Scan for the cell matching the given text and deliver its (X, Y) coordinate at center. 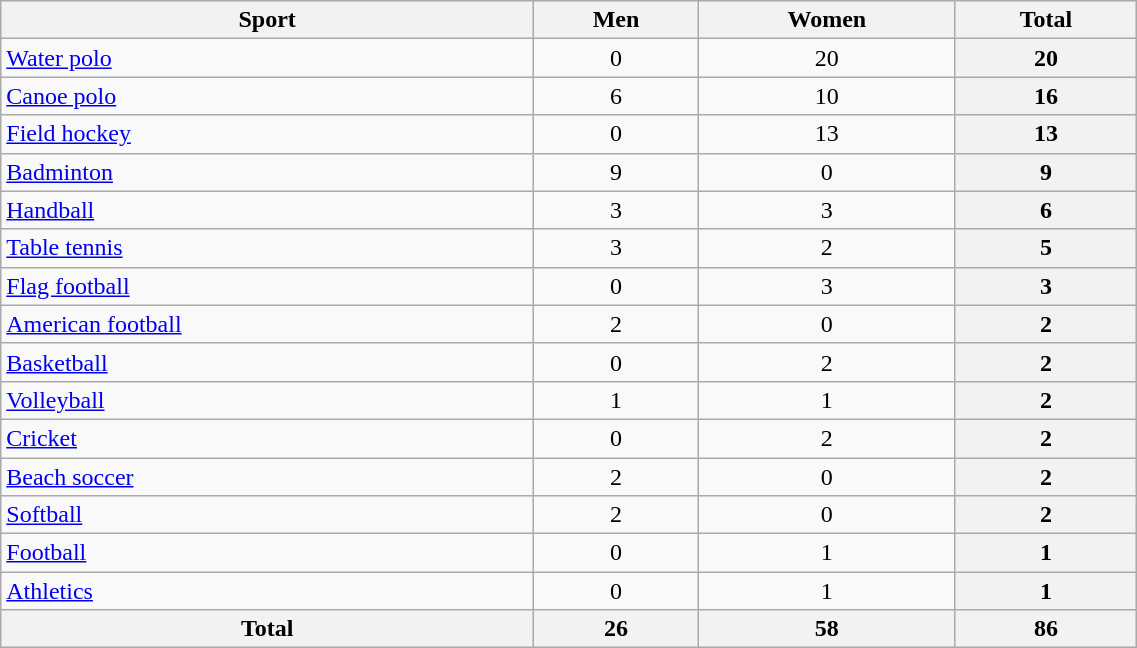
86 (1046, 629)
Athletics (268, 591)
Football (268, 553)
Women (828, 20)
Sport (268, 20)
American football (268, 324)
Badminton (268, 172)
10 (828, 96)
Beach soccer (268, 477)
16 (1046, 96)
5 (1046, 248)
Volleyball (268, 400)
Table tennis (268, 248)
Handball (268, 210)
Water polo (268, 58)
Men (616, 20)
Softball (268, 515)
Flag football (268, 286)
Canoe polo (268, 96)
Basketball (268, 362)
26 (616, 629)
Field hockey (268, 134)
Cricket (268, 438)
58 (828, 629)
